For the text-containing cell, return its midpoint in [X, Y] coordinate format. 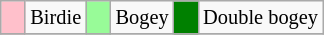
Birdie [56, 17]
Double bogey [260, 17]
Bogey [142, 17]
